Find where the given text appears and provide that cell's center as (X, Y) coordinate. 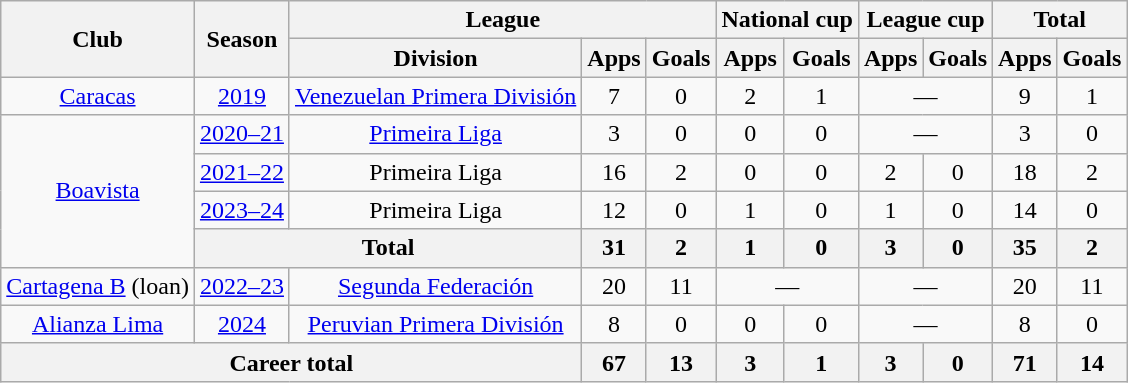
9 (1025, 96)
Caracas (98, 96)
2022–23 (242, 286)
2021–22 (242, 172)
Peruvian Primera División (435, 324)
2024 (242, 324)
League cup (925, 20)
League (502, 20)
35 (1025, 248)
Club (98, 39)
2023–24 (242, 210)
12 (614, 210)
18 (1025, 172)
Division (435, 58)
Career total (292, 362)
13 (681, 362)
7 (614, 96)
Season (242, 39)
National cup (787, 20)
Alianza Lima (98, 324)
Segunda Federación (435, 286)
Cartagena B (loan) (98, 286)
31 (614, 248)
2019 (242, 96)
Venezuelan Primera División (435, 96)
71 (1025, 362)
2020–21 (242, 134)
Boavista (98, 191)
16 (614, 172)
67 (614, 362)
